Pinpoint the cell where the given text exists, returning its [X, Y] midpoint coordinate. 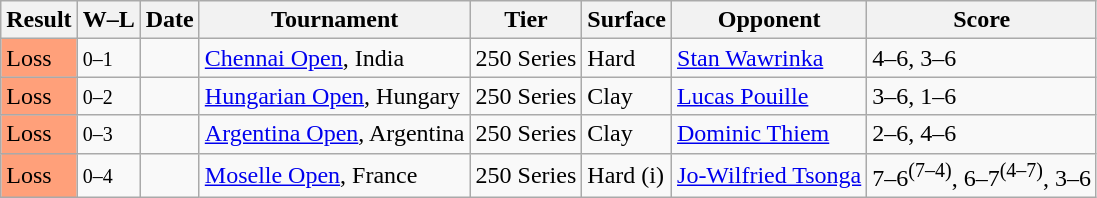
Hard [627, 58]
Hungarian Open, Hungary [334, 96]
Result [39, 20]
Tier [526, 20]
7–6(7–4), 6–7(4–7), 3–6 [982, 176]
Lucas Pouille [770, 96]
2–6, 4–6 [982, 134]
0–4 [108, 176]
Hard (i) [627, 176]
Chennai Open, India [334, 58]
Jo-Wilfried Tsonga [770, 176]
Date [170, 20]
0–2 [108, 96]
W–L [108, 20]
Opponent [770, 20]
Moselle Open, France [334, 176]
4–6, 3–6 [982, 58]
Dominic Thiem [770, 134]
Tournament [334, 20]
Stan Wawrinka [770, 58]
Surface [627, 20]
Argentina Open, Argentina [334, 134]
Score [982, 20]
0–3 [108, 134]
0–1 [108, 58]
3–6, 1–6 [982, 96]
